Return [X, Y] of the center of cell containing provided text 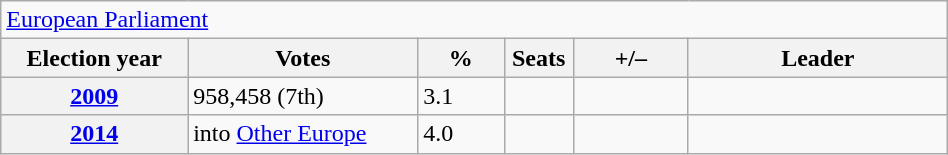
958,458 (7th) [303, 96]
+/– [630, 58]
4.0 [461, 134]
Votes [303, 58]
2009 [94, 96]
Leader [818, 58]
% [461, 58]
Election year [94, 58]
2014 [94, 134]
Seats [538, 58]
European Parliament [474, 20]
into Other Europe [303, 134]
3.1 [461, 96]
